Provide the (x, y) coordinate of the cell's center where the given text is located.  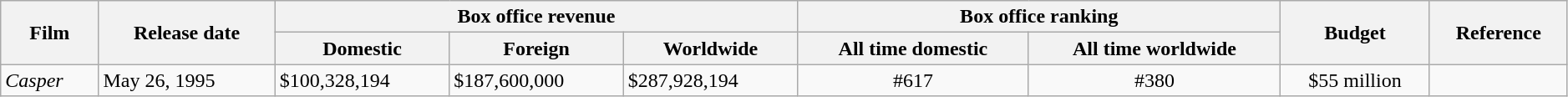
Release date (187, 33)
All time domestic (913, 48)
$287,928,194 (710, 80)
#617 (913, 80)
Foreign (536, 48)
Casper (50, 80)
Box office ranking (1039, 17)
Box office revenue (536, 17)
Film (50, 33)
Budget (1355, 33)
Worldwide (710, 48)
All time worldwide (1154, 48)
$187,600,000 (536, 80)
Domestic (362, 48)
#380 (1154, 80)
$55 million (1355, 80)
May 26, 1995 (187, 80)
Reference (1499, 33)
$100,328,194 (362, 80)
